Return [x, y] of the center of cell containing provided text 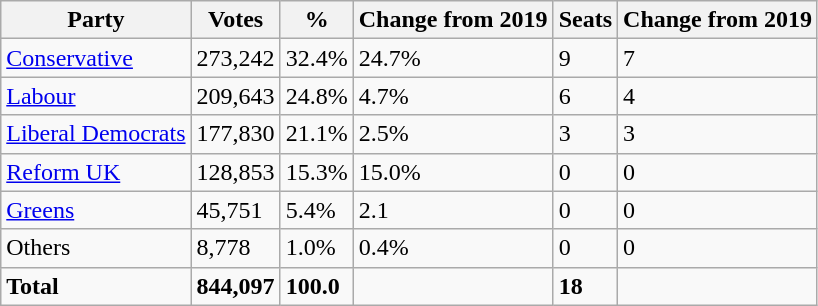
Total [96, 286]
209,643 [236, 96]
Reform UK [96, 172]
9 [585, 58]
273,242 [236, 58]
128,853 [236, 172]
18 [585, 286]
2.1 [453, 210]
Seats [585, 20]
1.0% [316, 248]
844,097 [236, 286]
45,751 [236, 210]
0.4% [453, 248]
15.3% [316, 172]
Conservative [96, 58]
21.1% [316, 134]
24.7% [453, 58]
7 [718, 58]
Others [96, 248]
% [316, 20]
32.4% [316, 58]
Labour [96, 96]
Liberal Democrats [96, 134]
100.0 [316, 286]
24.8% [316, 96]
15.0% [453, 172]
177,830 [236, 134]
8,778 [236, 248]
Votes [236, 20]
5.4% [316, 210]
2.5% [453, 134]
6 [585, 96]
4 [718, 96]
Greens [96, 210]
4.7% [453, 96]
Party [96, 20]
